Output the [X, Y] coordinate of the center of the cell containing the given text.  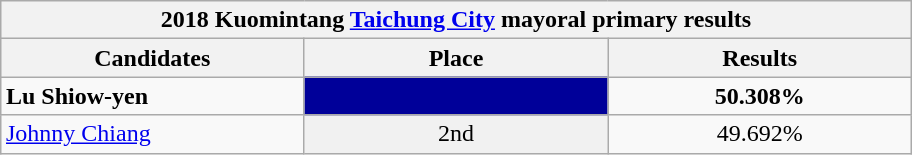
2nd [456, 134]
Place [456, 58]
2018 Kuomintang Taichung City mayoral primary results [456, 20]
Lu Shiow-yen [152, 96]
Results [760, 58]
49.692% [760, 134]
50.308% [760, 96]
Candidates [152, 58]
Johnny Chiang [152, 134]
